Capture the cell that displays the provided text and extract its (X, Y) central coordinate. 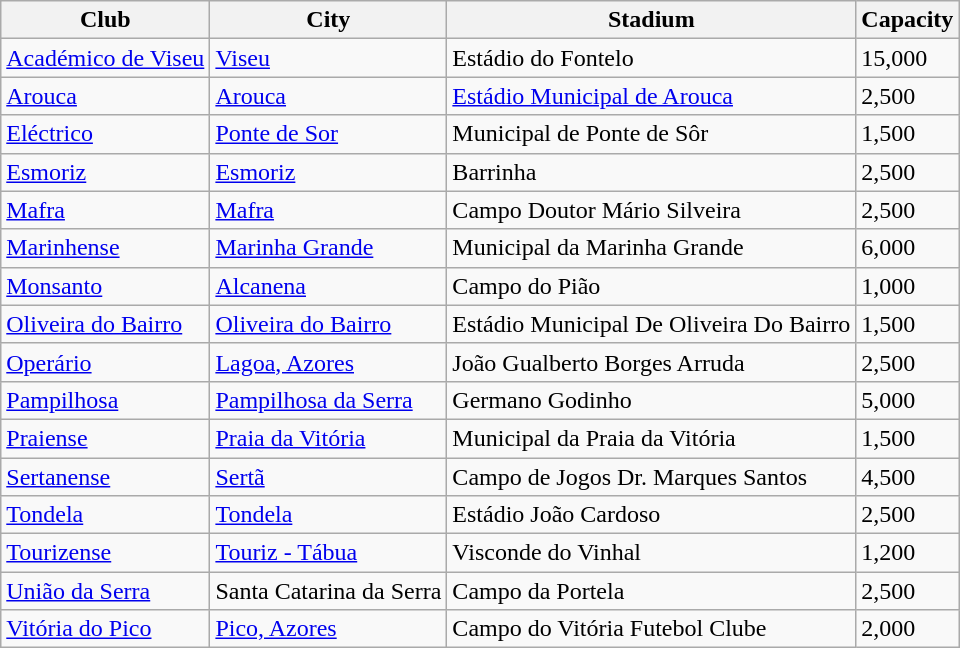
Germano Godinho (652, 400)
Estádio Municipal De Oliveira Do Bairro (652, 324)
Praia da Vitória (328, 438)
Campo de Jogos Dr. Marques Santos (652, 477)
Barrinha (652, 172)
Académico de Viseu (106, 58)
Marinha Grande (328, 248)
Sertanense (106, 477)
Campo Doutor Mário Silveira (652, 210)
4,500 (908, 477)
Pico, Azores (328, 629)
Santa Catarina da Serra (328, 591)
Vitória do Pico (106, 629)
5,000 (908, 400)
Campo do Pião (652, 286)
Visconde do Vinhal (652, 553)
Alcanena (328, 286)
Estádio do Fontelo (652, 58)
Municipal de Ponte de Sôr (652, 134)
Viseu (328, 58)
Municipal da Praia da Vitória (652, 438)
Marinhense (106, 248)
6,000 (908, 248)
Pampilhosa da Serra (328, 400)
Sertã (328, 477)
1,200 (908, 553)
Capacity (908, 20)
City (328, 20)
Eléctrico (106, 134)
João Gualberto Borges Arruda (652, 362)
Ponte de Sor (328, 134)
Municipal da Marinha Grande (652, 248)
Tourizense (106, 553)
Campo do Vitória Futebol Clube (652, 629)
Lagoa, Azores (328, 362)
Campo da Portela (652, 591)
Touriz - Tábua (328, 553)
2,000 (908, 629)
Estádio Municipal de Arouca (652, 96)
Praiense (106, 438)
1,000 (908, 286)
União da Serra (106, 591)
15,000 (908, 58)
Monsanto (106, 286)
Stadium (652, 20)
Pampilhosa (106, 400)
Club (106, 20)
Estádio João Cardoso (652, 515)
Operário (106, 362)
